Extract the (x, y) coordinate from the center of the cell holding the provided text.  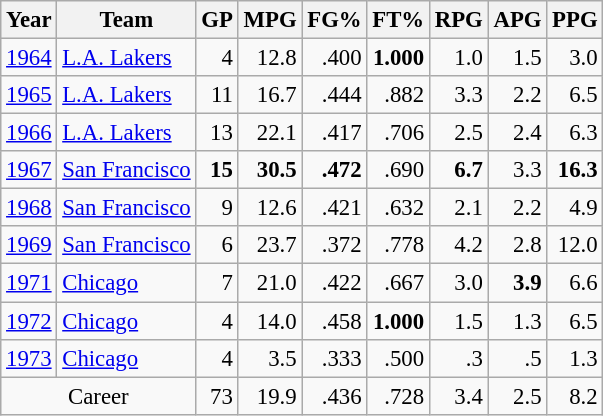
3.4 (458, 396)
9 (217, 208)
15 (217, 170)
.436 (334, 396)
.444 (334, 95)
2.4 (518, 133)
.882 (398, 95)
16.7 (270, 95)
16.3 (575, 170)
23.7 (270, 245)
FT% (398, 20)
3.5 (270, 358)
.500 (398, 358)
19.9 (270, 396)
6.6 (575, 283)
11 (217, 95)
.458 (334, 321)
1969 (29, 245)
13 (217, 133)
.372 (334, 245)
22.1 (270, 133)
6 (217, 245)
.422 (334, 283)
Team (126, 20)
8.2 (575, 396)
12.6 (270, 208)
.632 (398, 208)
4.9 (575, 208)
6.3 (575, 133)
.400 (334, 58)
.778 (398, 245)
.667 (398, 283)
6.7 (458, 170)
1967 (29, 170)
73 (217, 396)
14.0 (270, 321)
12.8 (270, 58)
.472 (334, 170)
1972 (29, 321)
1965 (29, 95)
APG (518, 20)
.421 (334, 208)
2.1 (458, 208)
1966 (29, 133)
1.0 (458, 58)
PPG (575, 20)
RPG (458, 20)
MPG (270, 20)
.417 (334, 133)
3.9 (518, 283)
12.0 (575, 245)
2.8 (518, 245)
.728 (398, 396)
FG% (334, 20)
GP (217, 20)
7 (217, 283)
1964 (29, 58)
30.5 (270, 170)
Year (29, 20)
.333 (334, 358)
.690 (398, 170)
1973 (29, 358)
Career (98, 396)
.706 (398, 133)
4.2 (458, 245)
.5 (518, 358)
1971 (29, 283)
.3 (458, 358)
1968 (29, 208)
21.0 (270, 283)
